Determine the [x, y] coordinate at the center of the cell enclosing the given text.  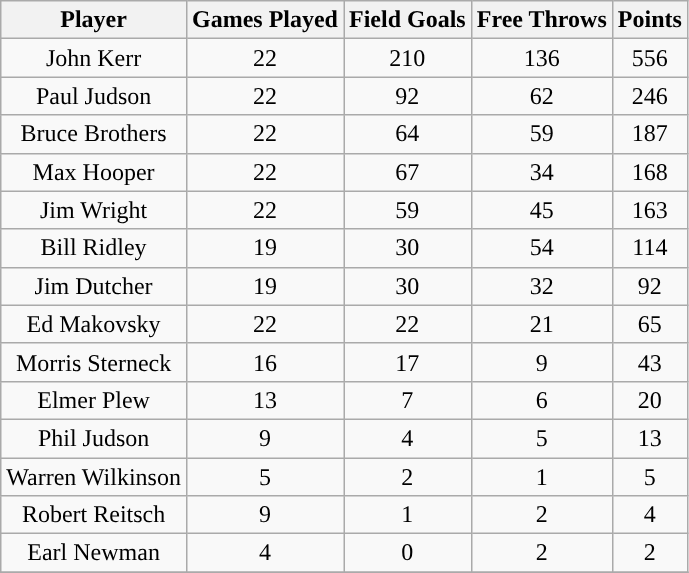
Robert Reitsch [94, 515]
John Kerr [94, 58]
136 [542, 58]
246 [650, 96]
Bill Ridley [94, 248]
210 [408, 58]
556 [650, 58]
20 [650, 400]
6 [542, 400]
54 [542, 248]
Bruce Brothers [94, 134]
Phil Judson [94, 438]
Points [650, 20]
Jim Wright [94, 210]
168 [650, 172]
Warren Wilkinson [94, 477]
114 [650, 248]
Elmer Plew [94, 400]
21 [542, 324]
Free Throws [542, 20]
Ed Makovsky [94, 324]
Morris Sterneck [94, 362]
187 [650, 134]
17 [408, 362]
62 [542, 96]
Jim Dutcher [94, 286]
Max Hooper [94, 172]
43 [650, 362]
65 [650, 324]
Field Goals [408, 20]
Paul Judson [94, 96]
16 [264, 362]
Player [94, 20]
7 [408, 400]
64 [408, 134]
163 [650, 210]
67 [408, 172]
32 [542, 286]
0 [408, 553]
Games Played [264, 20]
45 [542, 210]
34 [542, 172]
Earl Newman [94, 553]
